Capture the cell that displays the provided text and extract its [X, Y] central coordinate. 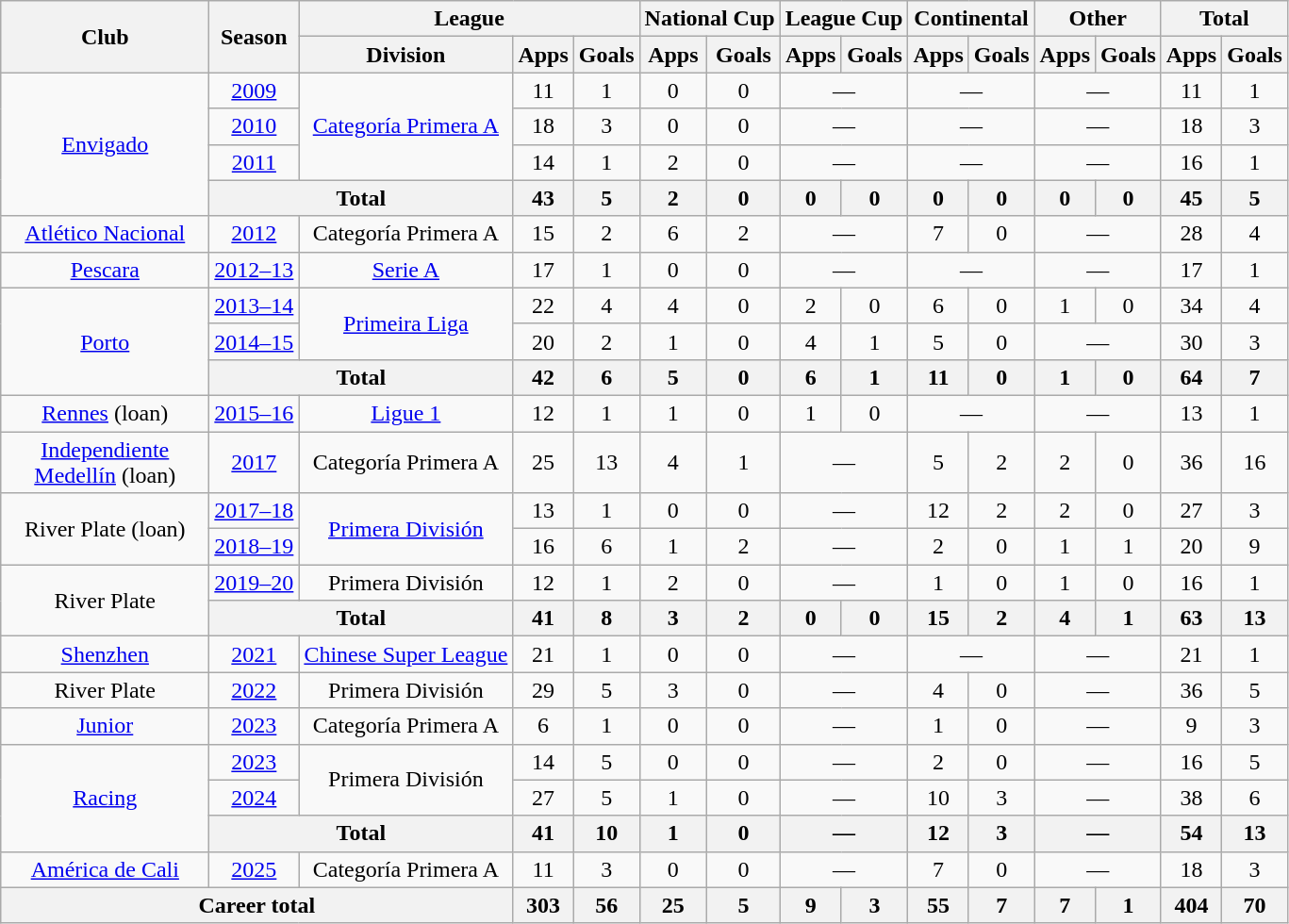
2019–20 [255, 583]
League Cup [844, 19]
2018–19 [255, 547]
303 [543, 905]
404 [1191, 905]
2009 [255, 91]
Independiente Medellín (loan) [106, 462]
29 [543, 690]
22 [543, 305]
2025 [255, 869]
2021 [255, 654]
2024 [255, 798]
2015–16 [255, 413]
38 [1191, 798]
43 [543, 198]
8 [606, 619]
45 [1191, 198]
Serie A [405, 270]
América de Cali [106, 869]
56 [606, 905]
2012–13 [255, 270]
2012 [255, 234]
63 [1191, 619]
Other [1098, 19]
2017 [255, 462]
2017–18 [255, 511]
64 [1191, 377]
30 [1191, 341]
2010 [255, 126]
League [470, 19]
Envigado [106, 144]
2013–14 [255, 305]
70 [1255, 905]
Career total [256, 905]
National Cup [709, 19]
2022 [255, 690]
Rennes (loan) [106, 413]
Ligue 1 [405, 413]
2014–15 [255, 341]
River Plate (loan) [106, 529]
2011 [255, 162]
Racing [106, 798]
42 [543, 377]
Shenzhen [106, 654]
Division [405, 55]
Junior [106, 726]
Atlético Nacional [106, 234]
Continental [971, 19]
Primeira Liga [405, 323]
Porto [106, 341]
Pescara [106, 270]
28 [1191, 234]
Club [106, 37]
54 [1191, 833]
Chinese Super League [405, 654]
Season [255, 37]
34 [1191, 305]
55 [938, 905]
